Capture the cell that displays the provided text and extract its (x, y) central coordinate. 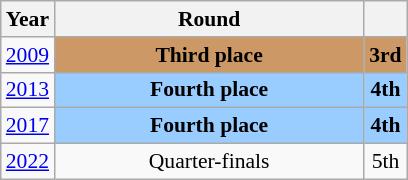
Quarter-finals (209, 162)
2017 (28, 126)
Third place (209, 55)
5th (386, 162)
2013 (28, 90)
2009 (28, 55)
Round (209, 19)
Year (28, 19)
3rd (386, 55)
2022 (28, 162)
